Output the (x, y) coordinate of the center of the cell containing the given text.  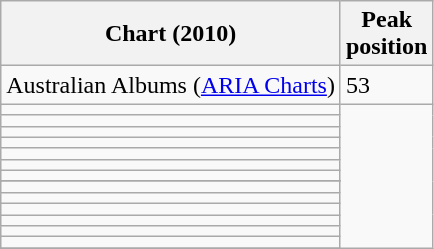
53 (386, 85)
Australian Albums (ARIA Charts) (171, 85)
Chart (2010) (171, 34)
Peakposition (386, 34)
